Identify which cell holds the provided text, then report its (x, y) central coordinate. 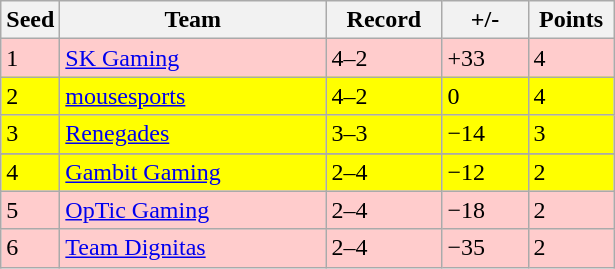
Seed (30, 20)
Team (193, 20)
−14 (485, 134)
Team Dignitas (193, 248)
5 (30, 210)
+33 (485, 58)
OpTic Gaming (193, 210)
−35 (485, 248)
0 (485, 96)
Record (384, 20)
6 (30, 248)
Gambit Gaming (193, 172)
3–3 (384, 134)
1 (30, 58)
−18 (485, 210)
Points (571, 20)
+/- (485, 20)
SK Gaming (193, 58)
Renegades (193, 134)
mousesports (193, 96)
−12 (485, 172)
